Pinpoint the cell where the given text exists, returning its [X, Y] midpoint coordinate. 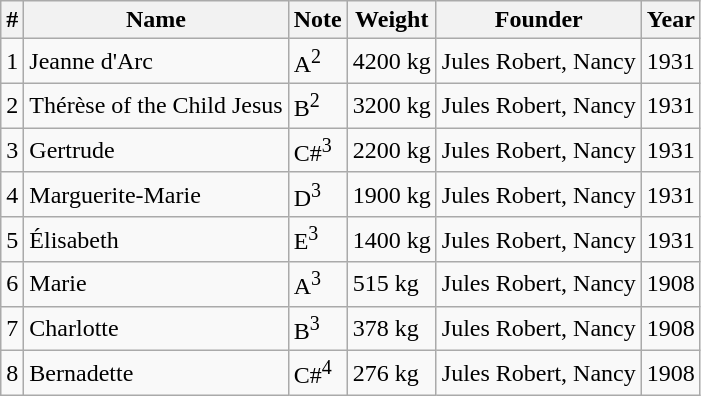
C#4 [318, 374]
276 kg [392, 374]
4 [12, 194]
1 [12, 62]
Gertrude [156, 150]
Bernadette [156, 374]
Jeanne d'Arc [156, 62]
Note [318, 20]
4200 kg [392, 62]
Name [156, 20]
7 [12, 328]
C#3 [318, 150]
1900 kg [392, 194]
A2 [318, 62]
D3 [318, 194]
B3 [318, 328]
Marie [156, 284]
Weight [392, 20]
Charlotte [156, 328]
378 kg [392, 328]
8 [12, 374]
A3 [318, 284]
3200 kg [392, 106]
Thérèse of the Child Jesus [156, 106]
E3 [318, 240]
# [12, 20]
1400 kg [392, 240]
Year [670, 20]
6 [12, 284]
Marguerite-Marie [156, 194]
5 [12, 240]
Founder [538, 20]
Élisabeth [156, 240]
B2 [318, 106]
3 [12, 150]
515 kg [392, 284]
2200 kg [392, 150]
2 [12, 106]
